Output the [x, y] coordinate of the center of the cell containing the given text.  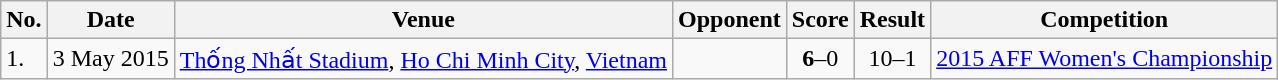
Competition [1104, 20]
1. [24, 59]
2015 AFF Women's Championship [1104, 59]
3 May 2015 [110, 59]
Score [820, 20]
Thống Nhất Stadium, Ho Chi Minh City, Vietnam [423, 59]
Result [892, 20]
No. [24, 20]
10–1 [892, 59]
Venue [423, 20]
Date [110, 20]
6–0 [820, 59]
Opponent [730, 20]
